Capture the cell that displays the provided text and extract its [x, y] central coordinate. 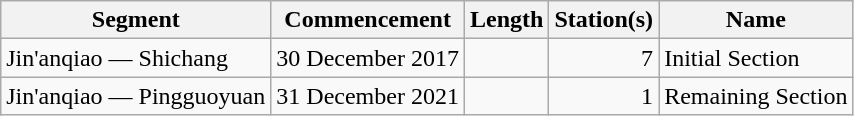
Station(s) [604, 20]
Name [756, 20]
Remaining Section [756, 96]
Segment [136, 20]
Commencement [368, 20]
1 [604, 96]
7 [604, 58]
Initial Section [756, 58]
31 December 2021 [368, 96]
Length [506, 20]
30 December 2017 [368, 58]
Jin'anqiao — Shichang [136, 58]
Jin'anqiao — Pingguoyuan [136, 96]
